Extract the [X, Y] coordinate from the center of the cell holding the provided text.  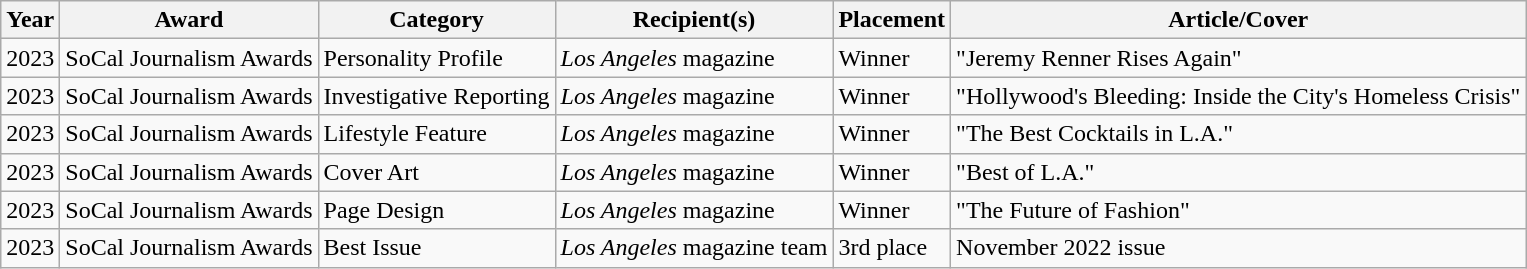
Recipient(s) [694, 20]
Los Angeles magazine team [694, 248]
Placement [892, 20]
Category [436, 20]
"Hollywood's Bleeding: Inside the City's Homeless Crisis" [1238, 96]
"Jeremy Renner Rises Again" [1238, 58]
Cover Art [436, 172]
"The Best Cocktails in L.A." [1238, 134]
Year [30, 20]
Personality Profile [436, 58]
Page Design [436, 210]
3rd place [892, 248]
"Best of L.A." [1238, 172]
Award [189, 20]
Best Issue [436, 248]
Investigative Reporting [436, 96]
Article/Cover [1238, 20]
"The Future of Fashion" [1238, 210]
Lifestyle Feature [436, 134]
November 2022 issue [1238, 248]
